Extract the (x, y) coordinate from the center of the cell holding the provided text.  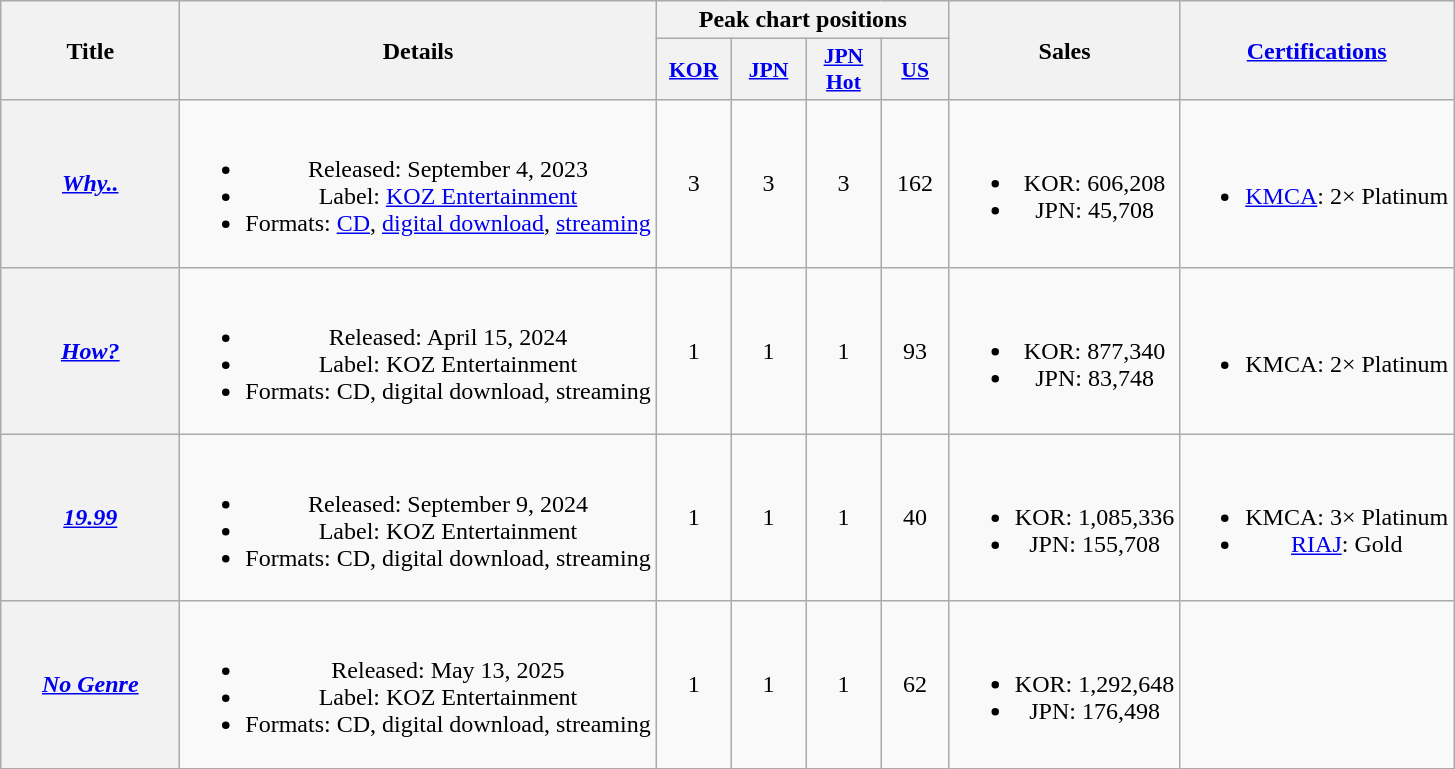
KOR: 1,085,336JPN: 155,708 (1064, 518)
KOR (694, 70)
40 (915, 518)
Released: May 13, 2025Label: KOZ EntertainmentFormats: CD, digital download, streaming (418, 684)
JPN (768, 70)
KOR: 1,292,648JPN: 176,498 (1064, 684)
Released: September 9, 2024Label: KOZ EntertainmentFormats: CD, digital download, streaming (418, 518)
KOR: 877,340JPN: 83,748 (1064, 350)
Details (418, 50)
93 (915, 350)
How? (90, 350)
Title (90, 50)
Certifications (1317, 50)
Peak chart positions (802, 20)
162 (915, 184)
No Genre (90, 684)
KMCA: 3× PlatinumRIAJ: Gold (1317, 518)
JPNHot (844, 70)
Why.. (90, 184)
KOR: 606,208JPN: 45,708 (1064, 184)
Released: April 15, 2024Label: KOZ EntertainmentFormats: CD, digital download, streaming (418, 350)
62 (915, 684)
Released: September 4, 2023Label: KOZ EntertainmentFormats: CD, digital download, streaming (418, 184)
19.99 (90, 518)
US (915, 70)
Sales (1064, 50)
